For the text-containing cell, return its midpoint in (X, Y) coordinate format. 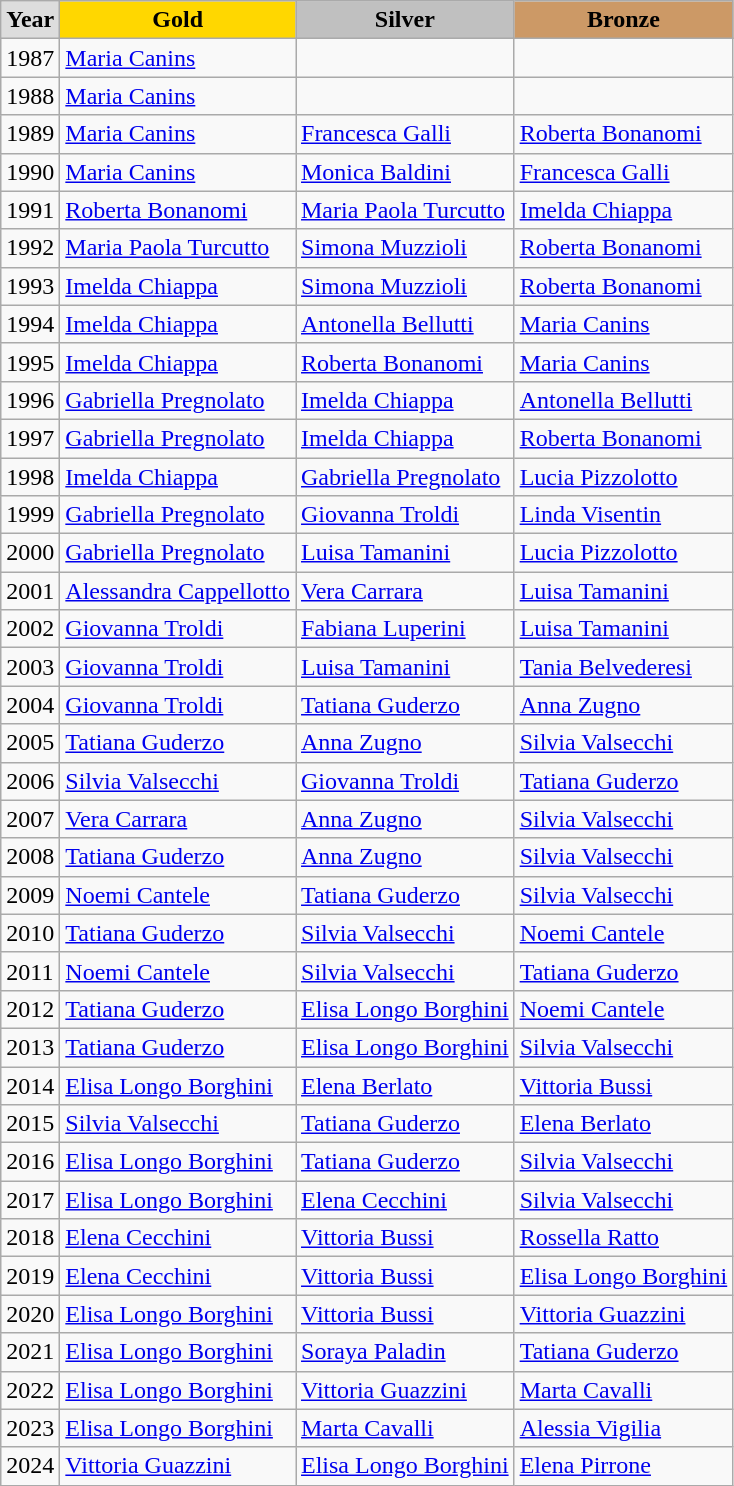
Alessia Vigilia (624, 1428)
1994 (30, 324)
2011 (30, 971)
2014 (30, 1085)
Year (30, 20)
1999 (30, 515)
2005 (30, 743)
2003 (30, 667)
2020 (30, 1314)
2022 (30, 1390)
1987 (30, 58)
2002 (30, 629)
1991 (30, 210)
2018 (30, 1238)
1996 (30, 400)
2012 (30, 1009)
1992 (30, 248)
Monica Baldini (406, 172)
Gold (178, 20)
2010 (30, 933)
2007 (30, 819)
1990 (30, 172)
Rossella Ratto (624, 1238)
Fabiana Luperini (406, 629)
2017 (30, 1200)
1989 (30, 134)
1997 (30, 438)
2008 (30, 857)
1995 (30, 362)
Linda Visentin (624, 515)
2016 (30, 1162)
Soraya Paladin (406, 1352)
Silver (406, 20)
2006 (30, 781)
2023 (30, 1428)
1998 (30, 477)
2009 (30, 895)
2021 (30, 1352)
Bronze (624, 20)
2004 (30, 705)
2000 (30, 553)
2001 (30, 591)
Elena Pirrone (624, 1466)
2024 (30, 1466)
2019 (30, 1276)
2015 (30, 1124)
2013 (30, 1047)
Alessandra Cappellotto (178, 591)
1988 (30, 96)
Tania Belvederesi (624, 667)
1993 (30, 286)
